Find where the given text appears and provide that cell's center as [X, Y] coordinate. 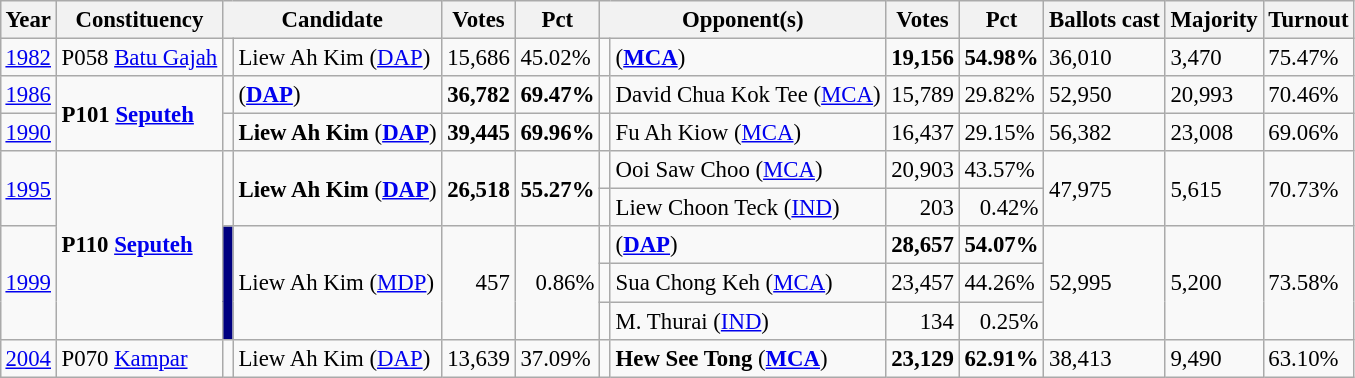
75.47% [1308, 57]
15,686 [478, 57]
54.07% [1002, 245]
1982 [28, 57]
P110 Seputeh [139, 245]
29.82% [1002, 95]
19,156 [922, 57]
54.98% [1002, 57]
Liew Ah Kim (MDP) [338, 282]
62.91% [1002, 358]
Majority [1214, 20]
457 [478, 282]
38,413 [1104, 358]
36,782 [478, 95]
13,639 [478, 358]
15,789 [922, 95]
23,129 [922, 358]
1999 [28, 282]
0.42% [1002, 208]
69.96% [558, 133]
1995 [28, 188]
Ooi Saw Choo (MCA) [748, 170]
Year [28, 20]
Fu Ah Kiow (MCA) [748, 133]
28,657 [922, 245]
39,445 [478, 133]
45.02% [558, 57]
47,975 [1104, 188]
70.46% [1308, 95]
0.25% [1002, 321]
1990 [28, 133]
23,008 [1214, 133]
1986 [28, 95]
69.47% [558, 95]
David Chua Kok Tee (MCA) [748, 95]
5,615 [1214, 188]
5,200 [1214, 282]
23,457 [922, 283]
52,995 [1104, 282]
3,470 [1214, 57]
43.57% [1002, 170]
Opponent(s) [743, 20]
9,490 [1214, 358]
Constituency [139, 20]
56,382 [1104, 133]
P058 Batu Gajah [139, 57]
Sua Chong Keh (MCA) [748, 283]
20,993 [1214, 95]
2004 [28, 358]
73.58% [1308, 282]
134 [922, 321]
Liew Choon Teck (IND) [748, 208]
Turnout [1308, 20]
69.06% [1308, 133]
(MCA) [748, 57]
70.73% [1308, 188]
55.27% [558, 188]
203 [922, 208]
63.10% [1308, 358]
P101 Seputeh [139, 114]
37.09% [558, 358]
Ballots cast [1104, 20]
44.26% [1002, 283]
P070 Kampar [139, 358]
20,903 [922, 170]
M. Thurai (IND) [748, 321]
Hew See Tong (MCA) [748, 358]
29.15% [1002, 133]
16,437 [922, 133]
52,950 [1104, 95]
26,518 [478, 188]
0.86% [558, 282]
Candidate [332, 20]
36,010 [1104, 57]
